Output the [x, y] coordinate of the center of the cell containing the given text.  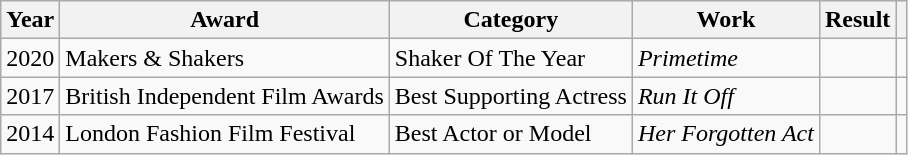
Makers & Shakers [225, 58]
British Independent Film Awards [225, 96]
Her Forgotten Act [726, 134]
Run It Off [726, 96]
2014 [30, 134]
Work [726, 20]
Best Supporting Actress [510, 96]
Award [225, 20]
Best Actor or Model [510, 134]
London Fashion Film Festival [225, 134]
Primetime [726, 58]
Year [30, 20]
Shaker Of The Year [510, 58]
Result [857, 20]
Category [510, 20]
2020 [30, 58]
2017 [30, 96]
